Provide the (X, Y) coordinate of the cell's center where the given text is located.  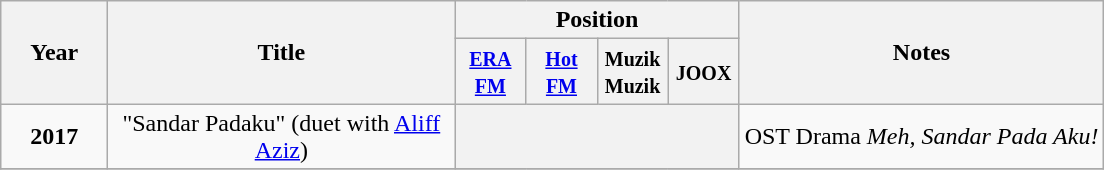
Hot FM (562, 72)
Muzik Muzik (632, 72)
ERA FM (490, 72)
Notes (922, 52)
"Sandar Padaku" (duet with Aliff Aziz) (282, 136)
2017 (54, 136)
Year (54, 52)
JOOX (704, 72)
Title (282, 52)
Position (597, 20)
OST Drama Meh, Sandar Pada Aku! (922, 136)
